Provide the (x, y) coordinate of the cell's center where the given text is located.  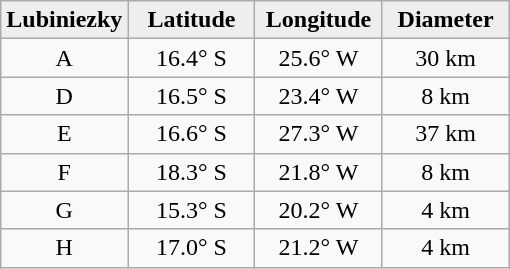
21.8° W (318, 172)
Latitude (192, 20)
E (64, 134)
Lubiniezky (64, 20)
18.3° S (192, 172)
F (64, 172)
30 km (446, 58)
16.4° S (192, 58)
Diameter (446, 20)
21.2° W (318, 248)
Longitude (318, 20)
23.4° W (318, 96)
20.2° W (318, 210)
27.3° W (318, 134)
15.3° S (192, 210)
16.6° S (192, 134)
17.0° S (192, 248)
16.5° S (192, 96)
37 km (446, 134)
A (64, 58)
D (64, 96)
G (64, 210)
25.6° W (318, 58)
H (64, 248)
